Pinpoint the cell where the given text exists, returning its [X, Y] midpoint coordinate. 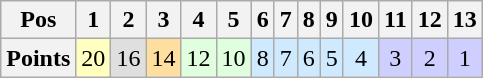
14 [164, 58]
20 [94, 58]
9 [332, 20]
13 [464, 20]
Points [38, 58]
Pos [38, 20]
16 [128, 58]
11 [395, 20]
